Find where the given text appears and provide that cell's center as [x, y] coordinate. 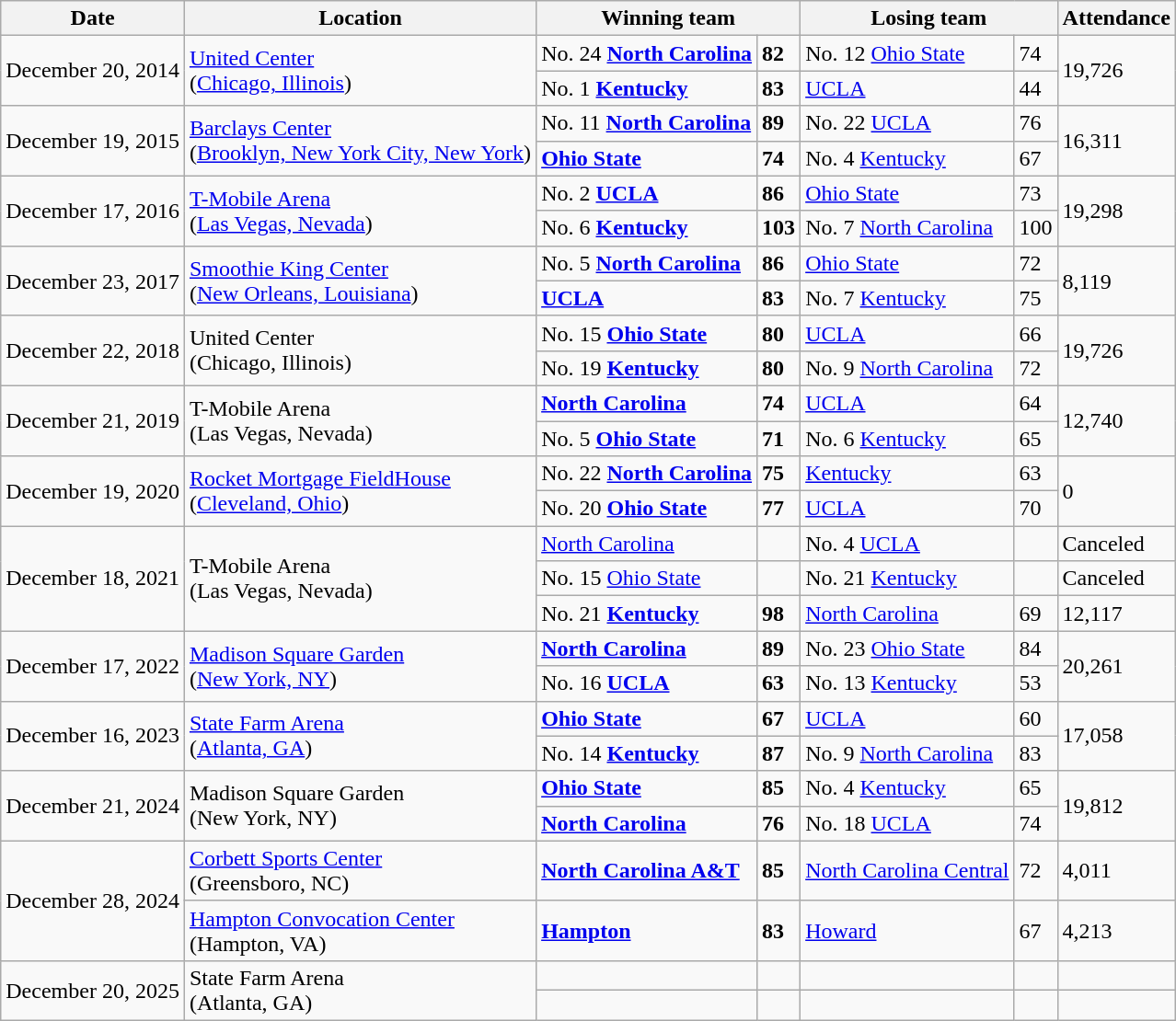
No. 22 UCLA [907, 123]
December 22, 2018 [93, 350]
Hampton [647, 931]
Date [93, 18]
No. 4 UCLA [907, 544]
North Carolina A&T [647, 870]
20,261 [1116, 666]
Madison Square Garden (New York, NY) [360, 666]
December 20, 2025 [93, 990]
77 [778, 509]
Howard [907, 931]
19,812 [1116, 806]
4,213 [1116, 931]
Kentucky [907, 474]
No. 7 North Carolina [907, 228]
82 [778, 53]
60 [1036, 718]
8,119 [1116, 281]
Winning team [668, 18]
4,011 [1116, 870]
Barclays Center(Brooklyn, New York City, New York) [360, 141]
December 28, 2024 [93, 901]
December 20, 2014 [93, 71]
71 [778, 439]
84 [1036, 648]
0 [1116, 491]
Smoothie King Center(New Orleans, Louisiana) [360, 281]
87 [778, 753]
North Carolina Central [907, 870]
103 [778, 228]
No. 24 North Carolina [647, 53]
Attendance [1116, 18]
73 [1036, 193]
No. 23 Ohio State [907, 648]
53 [1036, 683]
19,298 [1116, 211]
December 18, 2021 [93, 579]
Madison Square Garden(New York, NY) [360, 806]
December 16, 2023 [93, 736]
12,117 [1116, 614]
70 [1036, 509]
No. 2 UCLA [647, 193]
December 17, 2022 [93, 666]
64 [1036, 403]
No. 11 North Carolina [647, 123]
69 [1036, 614]
No. 5 North Carolina [647, 263]
No. 20 Ohio State [647, 509]
No. 13 Kentucky [907, 683]
December 19, 2020 [93, 491]
No. 7 Kentucky [907, 298]
100 [1036, 228]
Location [360, 18]
December 19, 2015 [93, 141]
No. 16 UCLA [647, 683]
Hampton Convocation Center(Hampton, VA) [360, 931]
No. 14 Kentucky [647, 753]
No. 12 Ohio State [907, 53]
17,058 [1116, 736]
98 [778, 614]
16,311 [1116, 141]
Rocket Mortgage FieldHouse(Cleveland, Ohio) [360, 491]
Losing team [929, 18]
12,740 [1116, 420]
No. 19 Kentucky [647, 368]
No. 22 North Carolina [647, 474]
66 [1036, 333]
December 21, 2019 [93, 420]
No. 18 UCLA [907, 823]
December 17, 2016 [93, 211]
December 21, 2024 [93, 806]
No. 5 Ohio State [647, 439]
December 23, 2017 [93, 281]
Corbett Sports Center(Greensboro, NC) [360, 870]
44 [1036, 88]
No. 1 Kentucky [647, 88]
